Pinpoint the cell where the given text exists, returning its (X, Y) midpoint coordinate. 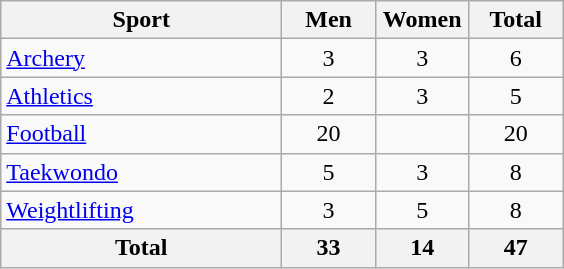
47 (516, 248)
Weightlifting (142, 210)
14 (422, 248)
Sport (142, 20)
Men (329, 20)
Taekwondo (142, 172)
Athletics (142, 96)
6 (516, 58)
Women (422, 20)
33 (329, 248)
2 (329, 96)
Archery (142, 58)
Football (142, 134)
